For the text-containing cell, return its midpoint in [X, Y] coordinate format. 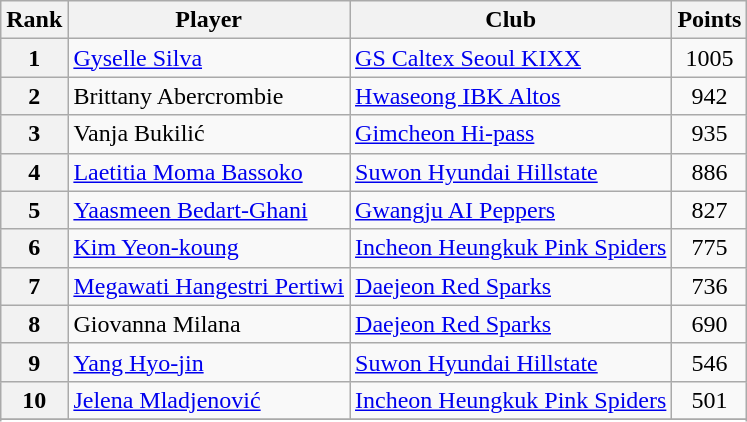
4 [34, 172]
775 [710, 248]
Brittany Abercrombie [209, 96]
827 [710, 210]
1 [34, 58]
Yang Hyo-jin [209, 362]
Yaasmeen Bedart-Ghani [209, 210]
GS Caltex Seoul KIXX [511, 58]
736 [710, 286]
6 [34, 248]
Hwaseong IBK Altos [511, 96]
Jelena Mladjenović [209, 400]
Giovanna Milana [209, 324]
Player [209, 20]
Vanja Bukilić [209, 134]
10 [34, 400]
935 [710, 134]
Megawati Hangestri Pertiwi [209, 286]
Club [511, 20]
Gyselle Silva [209, 58]
1005 [710, 58]
Gimcheon Hi-pass [511, 134]
Rank [34, 20]
Points [710, 20]
546 [710, 362]
8 [34, 324]
5 [34, 210]
690 [710, 324]
3 [34, 134]
886 [710, 172]
942 [710, 96]
Gwangju AI Peppers [511, 210]
Kim Yeon-koung [209, 248]
9 [34, 362]
501 [710, 400]
Laetitia Moma Bassoko [209, 172]
7 [34, 286]
2 [34, 96]
